Provide the [x, y] coordinate of the cell's center where the given text is located.  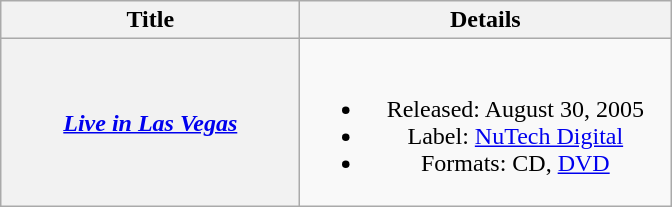
Released: August 30, 2005Label: NuTech DigitalFormats: CD, DVD [486, 122]
Live in Las Vegas [150, 122]
Details [486, 20]
Title [150, 20]
